Pinpoint the cell where the given text exists, returning its [X, Y] midpoint coordinate. 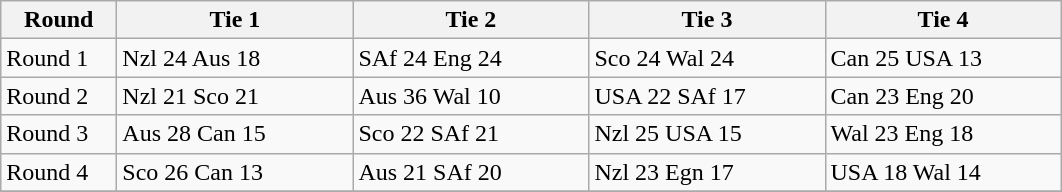
Tie 1 [235, 20]
Can 25 USA 13 [943, 58]
Round 4 [59, 172]
Nzl 25 USA 15 [707, 134]
Nzl 24 Aus 18 [235, 58]
Tie 2 [471, 20]
Aus 28 Can 15 [235, 134]
Sco 24 Wal 24 [707, 58]
Sco 22 SAf 21 [471, 134]
Tie 3 [707, 20]
Can 23 Eng 20 [943, 96]
Tie 4 [943, 20]
Sco 26 Can 13 [235, 172]
Nzl 23 Egn 17 [707, 172]
USA 18 Wal 14 [943, 172]
Aus 36 Wal 10 [471, 96]
Wal 23 Eng 18 [943, 134]
Round 3 [59, 134]
Aus 21 SAf 20 [471, 172]
Round [59, 20]
Round 2 [59, 96]
Nzl 21 Sco 21 [235, 96]
Round 1 [59, 58]
SAf 24 Eng 24 [471, 58]
USA 22 SAf 17 [707, 96]
